Pinpoint the cell where the given text exists, returning its (x, y) midpoint coordinate. 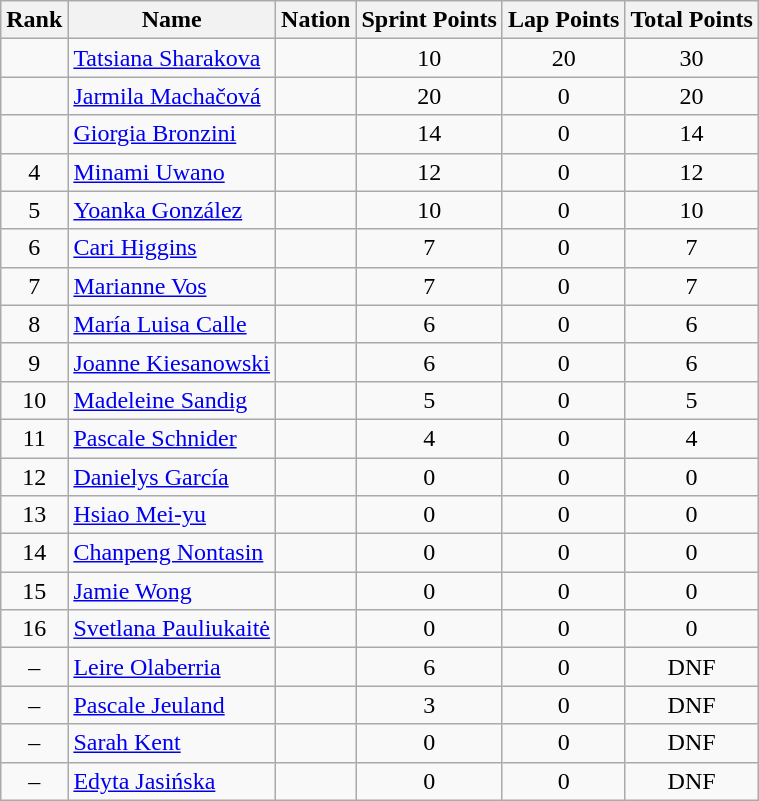
9 (34, 362)
Edyta Jasińska (172, 781)
Name (172, 20)
Sprint Points (429, 20)
3 (429, 705)
Pascale Schnider (172, 438)
Danielys García (172, 477)
Pascale Jeuland (172, 705)
María Luisa Calle (172, 324)
Chanpeng Nontasin (172, 553)
Madeleine Sandig (172, 400)
11 (34, 438)
Marianne Vos (172, 286)
16 (34, 629)
Svetlana Pauliukaitė (172, 629)
Rank (34, 20)
15 (34, 591)
Tatsiana Sharakova (172, 58)
Sarah Kent (172, 743)
8 (34, 324)
Joanne Kiesanowski (172, 362)
Nation (316, 20)
Giorgia Bronzini (172, 134)
Cari Higgins (172, 248)
Jarmila Machačová (172, 96)
13 (34, 515)
30 (692, 58)
Leire Olaberria (172, 667)
Jamie Wong (172, 591)
Hsiao Mei-yu (172, 515)
Total Points (692, 20)
Yoanka González (172, 210)
Lap Points (563, 20)
Minami Uwano (172, 172)
